Detect which cell encompasses the target text, then output its [X, Y] center coordinate. 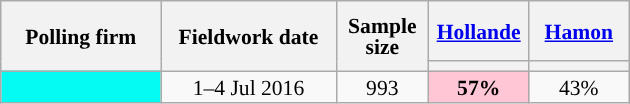
Hamon [579, 31]
Fieldwork date [248, 36]
Hollande [479, 31]
Polling firm [81, 36]
993 [382, 86]
57% [479, 86]
Samplesize [382, 36]
1–4 Jul 2016 [248, 86]
43% [579, 86]
